Scan for the cell matching the given text and deliver its [X, Y] coordinate at center. 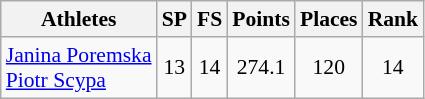
Rank [394, 19]
Athletes [79, 19]
FS [210, 19]
274.1 [261, 68]
Places [329, 19]
120 [329, 68]
Points [261, 19]
Janina PoremskaPiotr Scypa [79, 68]
13 [174, 68]
SP [174, 19]
